Capture the cell that displays the provided text and extract its [X, Y] central coordinate. 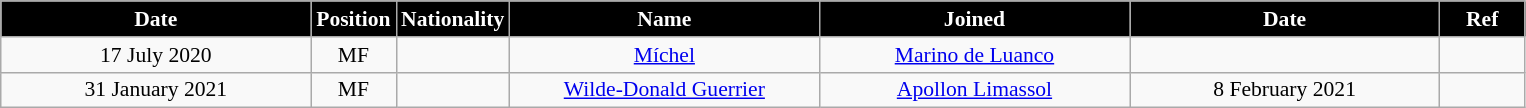
Apollon Limassol [974, 90]
17 July 2020 [156, 55]
Marino de Luanco [974, 55]
Joined [974, 19]
Wilde-Donald Guerrier [664, 90]
Name [664, 19]
Míchel [664, 55]
Ref [1482, 19]
8 February 2021 [1285, 90]
31 January 2021 [156, 90]
Nationality [452, 19]
Position [354, 19]
